Extract the [X, Y] coordinate from the center of the cell holding the provided text.  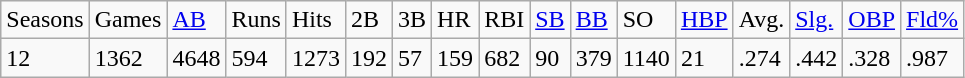
SB [550, 20]
Runs [256, 20]
Games [128, 20]
Fld% [932, 20]
682 [504, 58]
379 [594, 58]
RBI [504, 20]
12 [45, 58]
HBP [704, 20]
90 [550, 58]
AB [196, 20]
.442 [816, 58]
.274 [762, 58]
.987 [932, 58]
1140 [646, 58]
192 [368, 58]
21 [704, 58]
.328 [872, 58]
3B [412, 20]
HR [456, 20]
Seasons [45, 20]
57 [412, 58]
1273 [316, 58]
Hits [316, 20]
BB [594, 20]
OBP [872, 20]
SO [646, 20]
4648 [196, 58]
594 [256, 58]
159 [456, 58]
Avg. [762, 20]
1362 [128, 58]
Slg. [816, 20]
2B [368, 20]
